Search for the cell housing the specified text and yield its [X, Y] center coordinate. 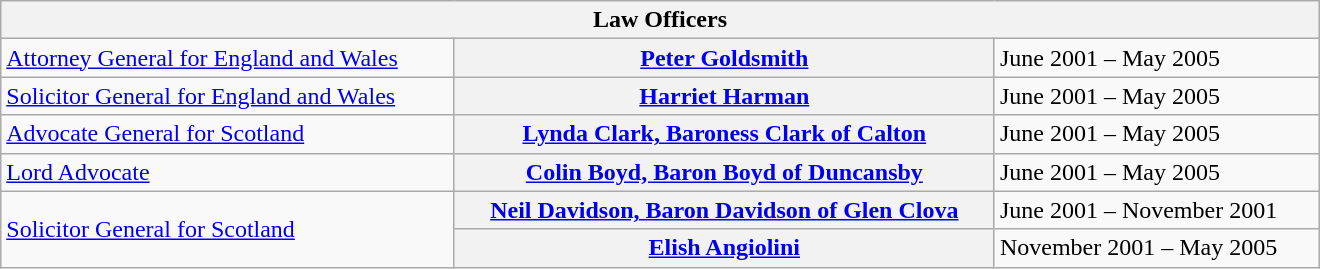
Neil Davidson, Baron Davidson of Glen Clova [724, 210]
Solicitor General for Scotland [228, 229]
Advocate General for Scotland [228, 134]
Attorney General for England and Wales [228, 58]
Law Officers [660, 20]
November 2001 – May 2005 [1156, 248]
Solicitor General for England and Wales [228, 96]
June 2001 – November 2001 [1156, 210]
Elish Angiolini [724, 248]
Colin Boyd, Baron Boyd of Duncansby [724, 172]
Lord Advocate [228, 172]
Lynda Clark, Baroness Clark of Calton [724, 134]
Harriet Harman [724, 96]
Peter Goldsmith [724, 58]
